Search for the cell housing the specified text and yield its [x, y] center coordinate. 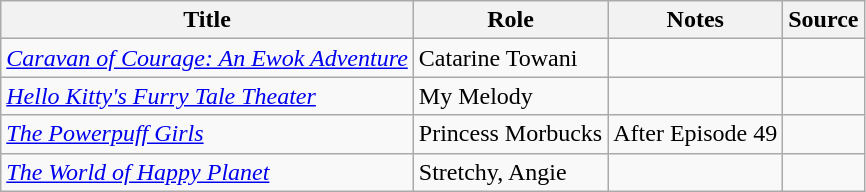
Catarine Towani [510, 58]
The Powerpuff Girls [208, 134]
The World of Happy Planet [208, 172]
Stretchy, Angie [510, 172]
Role [510, 20]
Source [824, 20]
Princess Morbucks [510, 134]
After Episode 49 [696, 134]
Caravan of Courage: An Ewok Adventure [208, 58]
Notes [696, 20]
Title [208, 20]
My Melody [510, 96]
Hello Kitty's Furry Tale Theater [208, 96]
